Extract the (X, Y) coordinate from the center of the cell holding the provided text.  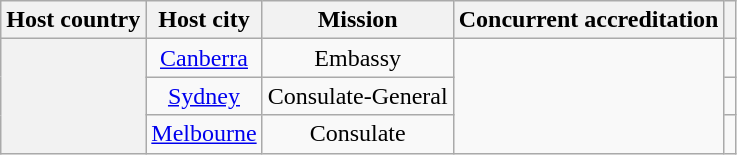
Host city (204, 20)
Consulate (358, 134)
Melbourne (204, 134)
Mission (358, 20)
Sydney (204, 96)
Canberra (204, 58)
Consulate-General (358, 96)
Embassy (358, 58)
Host country (74, 20)
Concurrent accreditation (588, 20)
